Output the [X, Y] coordinate of the center of the cell containing the given text.  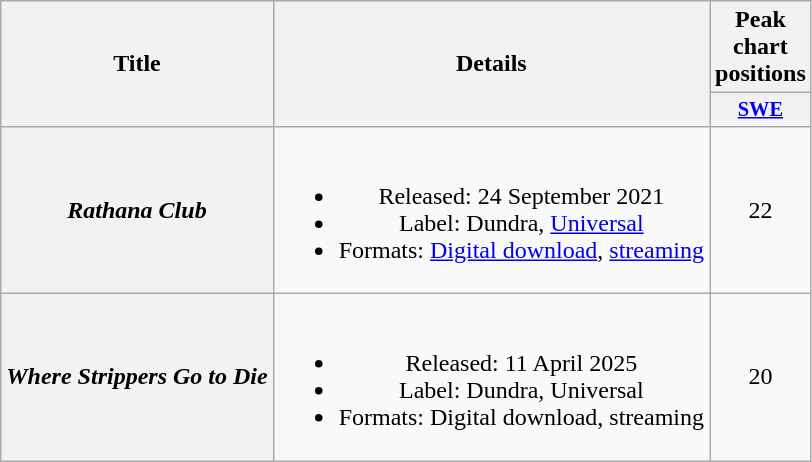
Released: 11 April 2025Label: Dundra, UniversalFormats: Digital download, streaming [491, 378]
Peak chart positions [761, 47]
22 [761, 210]
Where Strippers Go to Die [137, 378]
Title [137, 64]
SWE [761, 110]
Released: 24 September 2021Label: Dundra, UniversalFormats: Digital download, streaming [491, 210]
20 [761, 378]
Rathana Club [137, 210]
Details [491, 64]
